Pinpoint the cell where the given text exists, returning its [x, y] midpoint coordinate. 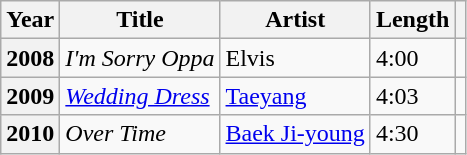
Length [412, 20]
4:00 [412, 58]
Baek Ji-young [295, 134]
2010 [30, 134]
I'm Sorry Oppa [140, 58]
Over Time [140, 134]
4:30 [412, 134]
Year [30, 20]
Title [140, 20]
Elvis [295, 58]
2008 [30, 58]
Artist [295, 20]
Wedding Dress [140, 96]
Taeyang [295, 96]
2009 [30, 96]
4:03 [412, 96]
